From the cell containing the given text, extract its center point as [X, Y] coordinate. 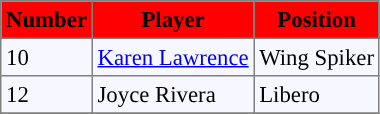
10 [47, 57]
Joyce Rivera [173, 95]
12 [47, 95]
Player [173, 20]
Karen Lawrence [173, 57]
Number [47, 20]
Position [316, 20]
Wing Spiker [316, 57]
Libero [316, 95]
